Identify which cell holds the provided text, then report its (X, Y) central coordinate. 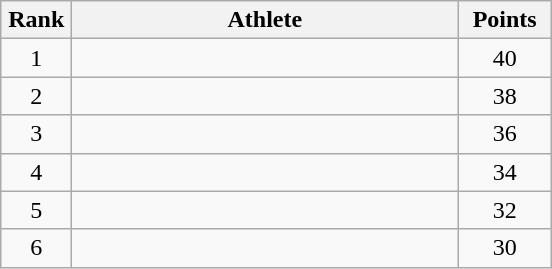
Athlete (265, 20)
34 (505, 172)
6 (36, 248)
4 (36, 172)
32 (505, 210)
5 (36, 210)
30 (505, 248)
36 (505, 134)
Points (505, 20)
40 (505, 58)
Rank (36, 20)
1 (36, 58)
3 (36, 134)
38 (505, 96)
2 (36, 96)
